Extract the [x, y] coordinate from the center of the cell holding the provided text.  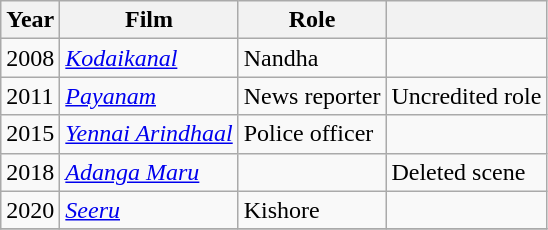
2011 [30, 96]
2020 [30, 210]
Year [30, 20]
Adanga Maru [149, 172]
Kishore [312, 210]
Deleted scene [466, 172]
Kodaikanal [149, 58]
2018 [30, 172]
2008 [30, 58]
Nandha [312, 58]
2015 [30, 134]
Yennai Arindhaal [149, 134]
Uncredited role [466, 96]
Seeru [149, 210]
News reporter [312, 96]
Police officer [312, 134]
Film [149, 20]
Role [312, 20]
Payanam [149, 96]
